Detect which cell encompasses the target text, then output its (x, y) center coordinate. 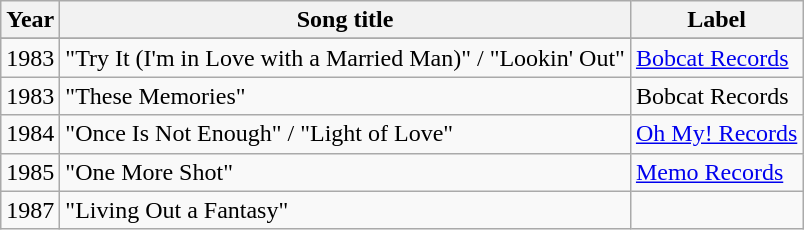
Year (30, 20)
"Once Is Not Enough" / "Light of Love" (346, 134)
"One More Shot" (346, 172)
Label (716, 20)
1984 (30, 134)
1985 (30, 172)
1987 (30, 210)
Memo Records (716, 172)
Oh My! Records (716, 134)
"Try It (I'm in Love with a Married Man)" / "Lookin' Out" (346, 58)
"Living Out a Fantasy" (346, 210)
Song title (346, 20)
"These Memories" (346, 96)
